Output the [X, Y] coordinate of the center of the cell containing the given text.  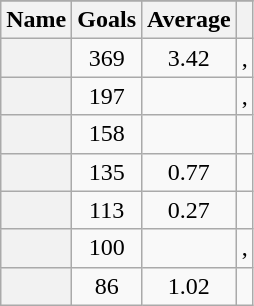
Name [36, 20]
86 [107, 286]
0.77 [190, 172]
369 [107, 58]
3.42 [190, 58]
1.02 [190, 286]
197 [107, 96]
Goals [107, 20]
158 [107, 134]
Average [190, 20]
0.27 [190, 210]
135 [107, 172]
113 [107, 210]
100 [107, 248]
